Pinpoint the cell where the given text exists, returning its [x, y] midpoint coordinate. 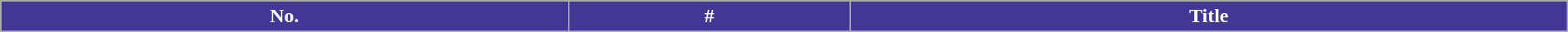
Title [1209, 16]
# [710, 16]
No. [284, 16]
